Determine the [x, y] coordinate at the center of the cell enclosing the given text.  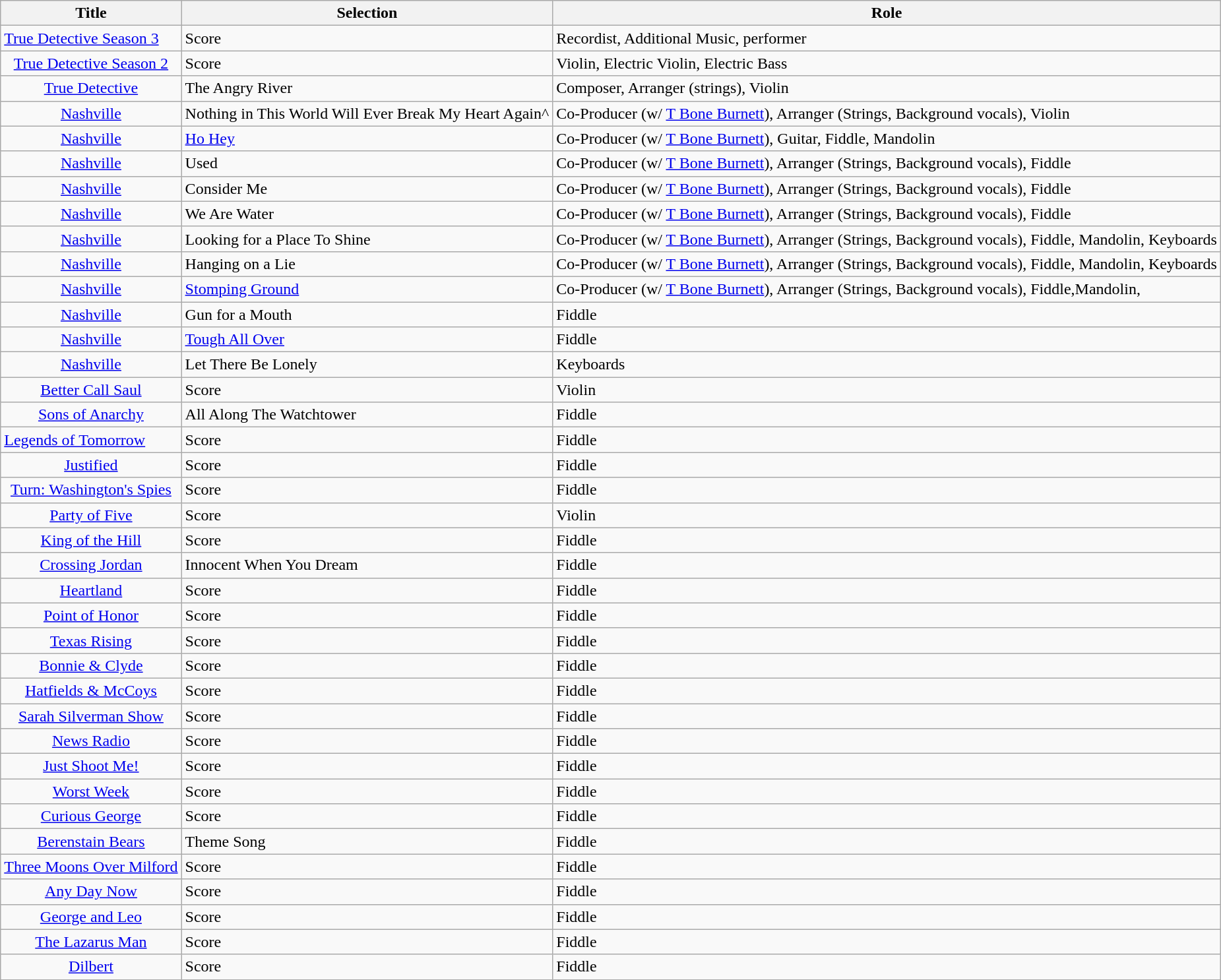
Turn: Washington's Spies [91, 490]
Consider Me [367, 189]
Innocent When You Dream [367, 565]
Three Moons Over Milford [91, 867]
Better Call Saul [91, 390]
Let There Be Lonely [367, 365]
Texas Rising [91, 640]
The Angry River [367, 88]
Worst Week [91, 791]
Ho Hey [367, 138]
Selection [367, 13]
Justified [91, 465]
Theme Song [367, 842]
Tough All Over [367, 340]
Dilbert [91, 967]
Berenstain Bears [91, 842]
King of the Hill [91, 540]
Hanging on a Lie [367, 264]
Keyboards [887, 365]
Crossing Jordan [91, 565]
News Radio [91, 741]
Hatfields & McCoys [91, 690]
Sarah Silverman Show [91, 716]
Composer, Arranger (strings), Violin [887, 88]
Used [367, 164]
Looking for a Place To Shine [367, 239]
Role [887, 13]
Heartland [91, 590]
Curious George [91, 816]
Gun for a Mouth [367, 315]
Sons of Anarchy [91, 415]
Nothing in This World Will Ever Break My Heart Again^ [367, 113]
Violin, Electric Violin, Electric Bass [887, 63]
Party of Five [91, 515]
Stomping Ground [367, 289]
Co-Producer (w/ T Bone Burnett), Guitar, Fiddle, Mandolin [887, 138]
Title [91, 13]
George and Leo [91, 917]
Co-Producer (w/ T Bone Burnett), Arranger (Strings, Background vocals), Fiddle,Mandolin, [887, 289]
The Lazarus Man [91, 942]
Just Shoot Me! [91, 766]
Legends of Tomorrow [91, 440]
True Detective [91, 88]
Bonnie & Clyde [91, 665]
Any Day Now [91, 892]
True Detective Season 3 [91, 38]
All Along The Watchtower [367, 415]
True Detective Season 2 [91, 63]
Point of Honor [91, 615]
Recordist, Additional Music, performer [887, 38]
Co-Producer (w/ T Bone Burnett), Arranger (Strings, Background vocals), Violin [887, 113]
We Are Water [367, 214]
